Return (x, y) of the center of cell containing provided text 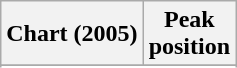
Peakposition (189, 34)
Chart (2005) (72, 34)
